Search for the cell housing the specified text and yield its [x, y] center coordinate. 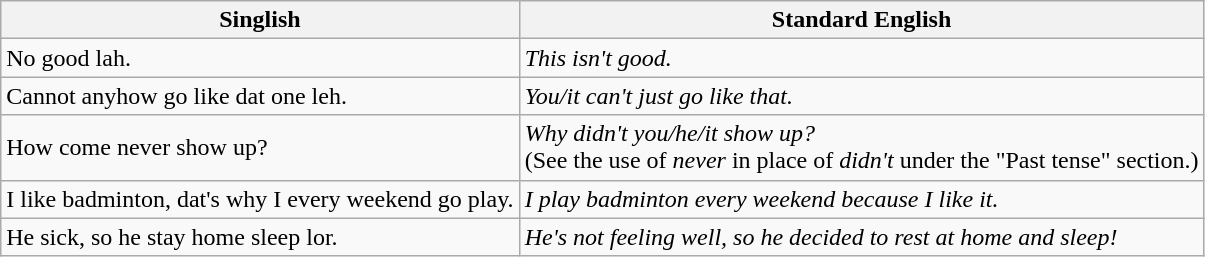
Why didn't you/he/it show up? (See the use of never in place of didn't under the "Past tense" section.) [862, 148]
No good lah. [260, 58]
This isn't good. [862, 58]
I like badminton, dat's why I every weekend go play. [260, 199]
He sick, so he stay home sleep lor. [260, 237]
Cannot anyhow go like dat one leh. [260, 96]
I play badminton every weekend because I like it. [862, 199]
You/it can't just go like that. [862, 96]
Singlish [260, 20]
He's not feeling well, so he decided to rest at home and sleep! [862, 237]
How come never show up? [260, 148]
Standard English [862, 20]
